Pinpoint the cell where the given text exists, returning its [x, y] midpoint coordinate. 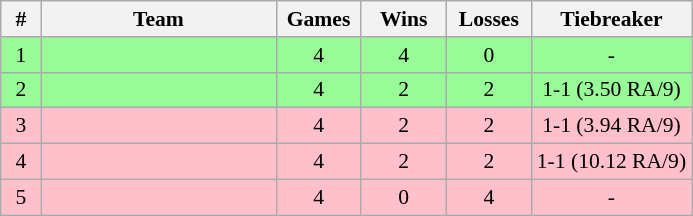
Wins [404, 19]
1-1 (10.12 RA/9) [611, 162]
1-1 (3.50 RA/9) [611, 90]
Tiebreaker [611, 19]
3 [21, 126]
1-1 (3.94 RA/9) [611, 126]
Team [158, 19]
Losses [488, 19]
1 [21, 55]
5 [21, 197]
Games [318, 19]
# [21, 19]
